Identify which cell holds the provided text, then report its (X, Y) central coordinate. 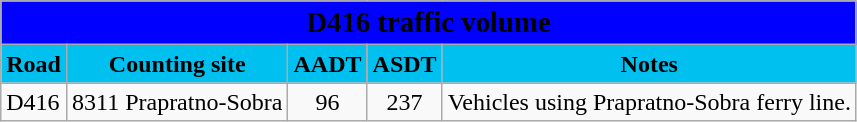
ASDT (404, 64)
Vehicles using Prapratno-Sobra ferry line. (649, 102)
Counting site (176, 64)
237 (404, 102)
96 (328, 102)
D416 traffic volume (429, 23)
D416 (34, 102)
AADT (328, 64)
8311 Prapratno-Sobra (176, 102)
Road (34, 64)
Notes (649, 64)
